Find where the given text appears and provide that cell's center as (X, Y) coordinate. 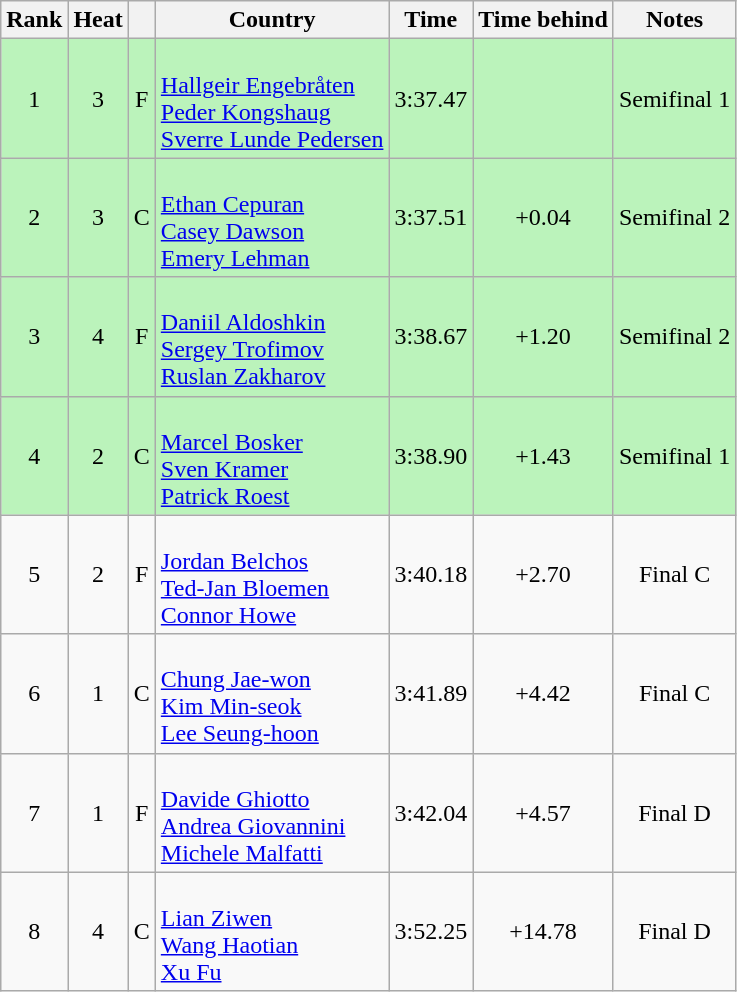
3:52.25 (431, 932)
Chung Jae-wonKim Min-seokLee Seung-hoon (272, 694)
Lian ZiwenWang HaotianXu Fu (272, 932)
+4.42 (544, 694)
+1.43 (544, 456)
3:38.67 (431, 336)
+14.78 (544, 932)
+4.57 (544, 812)
+0.04 (544, 218)
5 (34, 574)
3:38.90 (431, 456)
Davide GhiottoAndrea GiovanniniMichele Malfatti (272, 812)
Ethan CepuranCasey DawsonEmery Lehman (272, 218)
8 (34, 932)
Heat (98, 20)
3:40.18 (431, 574)
3:41.89 (431, 694)
Jordan BelchosTed-Jan BloemenConnor Howe (272, 574)
+1.20 (544, 336)
3:37.47 (431, 98)
Hallgeir EngebråtenPeder KongshaugSverre Lunde Pedersen (272, 98)
Time behind (544, 20)
3:42.04 (431, 812)
7 (34, 812)
Rank (34, 20)
Country (272, 20)
3:37.51 (431, 218)
6 (34, 694)
+2.70 (544, 574)
Notes (674, 20)
Marcel BoskerSven KramerPatrick Roest (272, 456)
Time (431, 20)
Daniil AldoshkinSergey TrofimovRuslan Zakharov (272, 336)
